For the text-containing cell, return its midpoint in (X, Y) coordinate format. 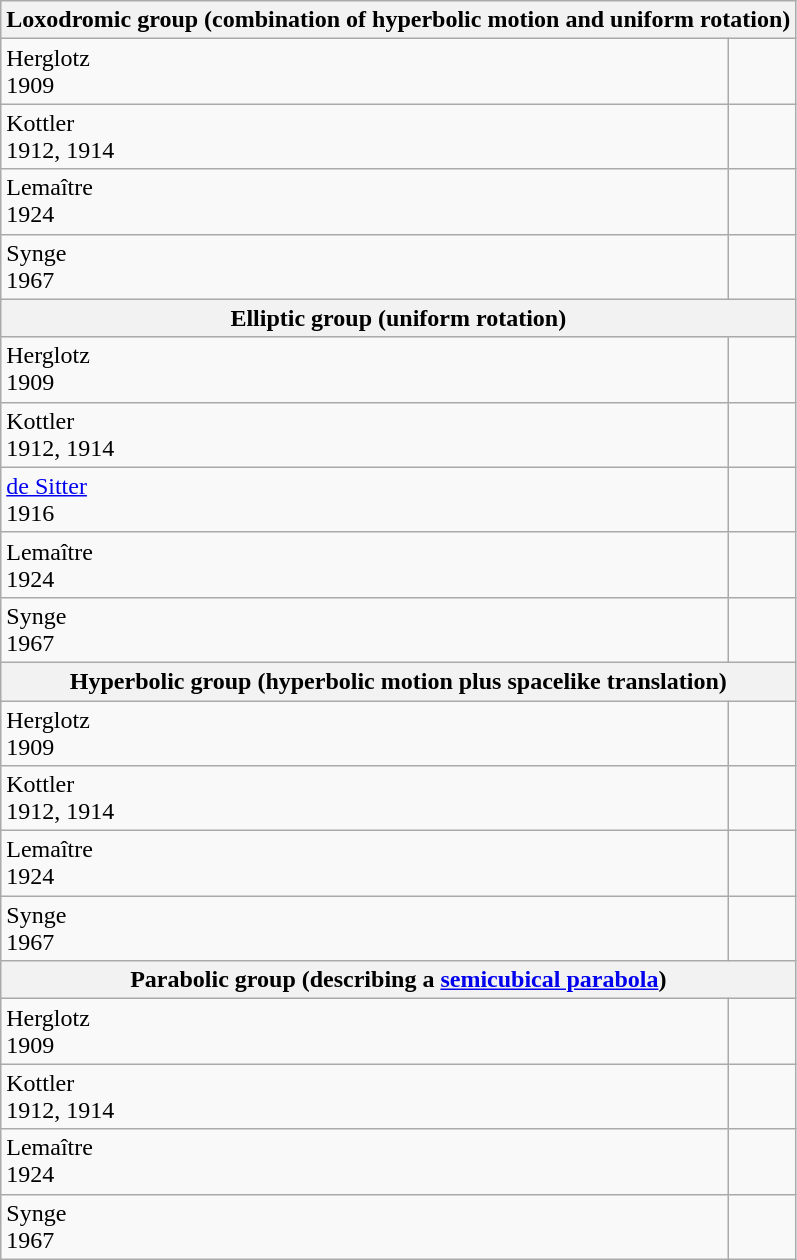
Hyperbolic group (hyperbolic motion plus spacelike translation) (398, 681)
Loxodromic group (combination of hyperbolic motion and uniform rotation) (398, 20)
Elliptic group (uniform rotation) (398, 318)
Parabolic group (describing a semicubical parabola) (398, 980)
de Sitter1916 (365, 500)
